Extract the (x, y) coordinate from the center of the cell holding the provided text.  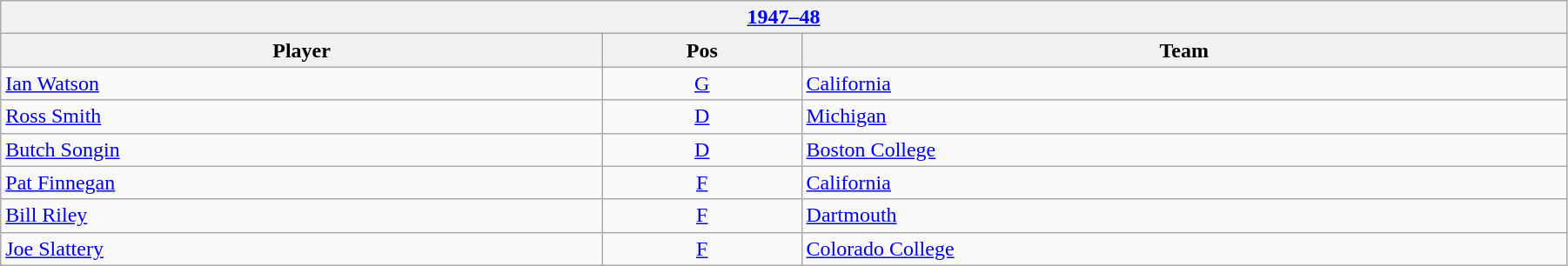
Ian Watson (302, 83)
Ross Smith (302, 116)
Michigan (1183, 116)
G (701, 83)
Boston College (1183, 150)
Bill Riley (302, 216)
Player (302, 50)
Pat Finnegan (302, 183)
Colorado College (1183, 249)
1947–48 (784, 17)
Pos (701, 50)
Butch Songin (302, 150)
Team (1183, 50)
Joe Slattery (302, 249)
Dartmouth (1183, 216)
